Pinpoint the cell where the given text exists, returning its (x, y) midpoint coordinate. 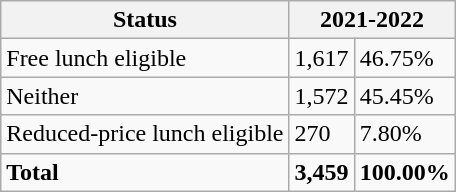
Reduced-price lunch eligible (145, 134)
1,572 (322, 96)
3,459 (322, 172)
100.00% (404, 172)
Status (145, 20)
Free lunch eligible (145, 58)
46.75% (404, 58)
270 (322, 134)
2021-2022 (372, 20)
Neither (145, 96)
7.80% (404, 134)
45.45% (404, 96)
1,617 (322, 58)
Total (145, 172)
